Output the [X, Y] coordinate of the center of the cell containing the given text.  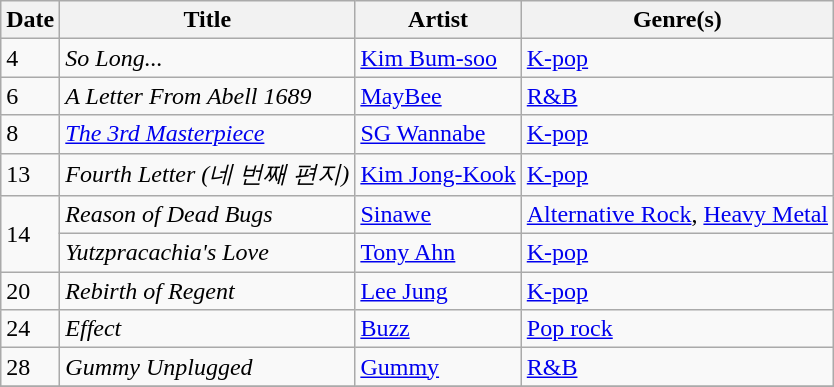
28 [30, 367]
Gummy [438, 367]
24 [30, 329]
So Long... [208, 58]
The 3rd Masterpiece [208, 134]
Kim Bum-soo [438, 58]
Lee Jung [438, 291]
SG Wannabe [438, 134]
Buzz [438, 329]
Effect [208, 329]
A Letter From Abell 1689 [208, 96]
Reason of Dead Bugs [208, 215]
6 [30, 96]
Yutzpracachia's Love [208, 253]
Genre(s) [677, 20]
Fourth Letter (네 번째 편지) [208, 174]
Artist [438, 20]
4 [30, 58]
Gummy Unplugged [208, 367]
Alternative Rock, Heavy Metal [677, 215]
20 [30, 291]
Pop rock [677, 329]
Rebirth of Regent [208, 291]
Tony Ahn [438, 253]
Date [30, 20]
Title [208, 20]
Sinawe [438, 215]
Kim Jong-Kook [438, 174]
13 [30, 174]
MayBee [438, 96]
8 [30, 134]
14 [30, 234]
